Detect which cell encompasses the target text, then output its [x, y] center coordinate. 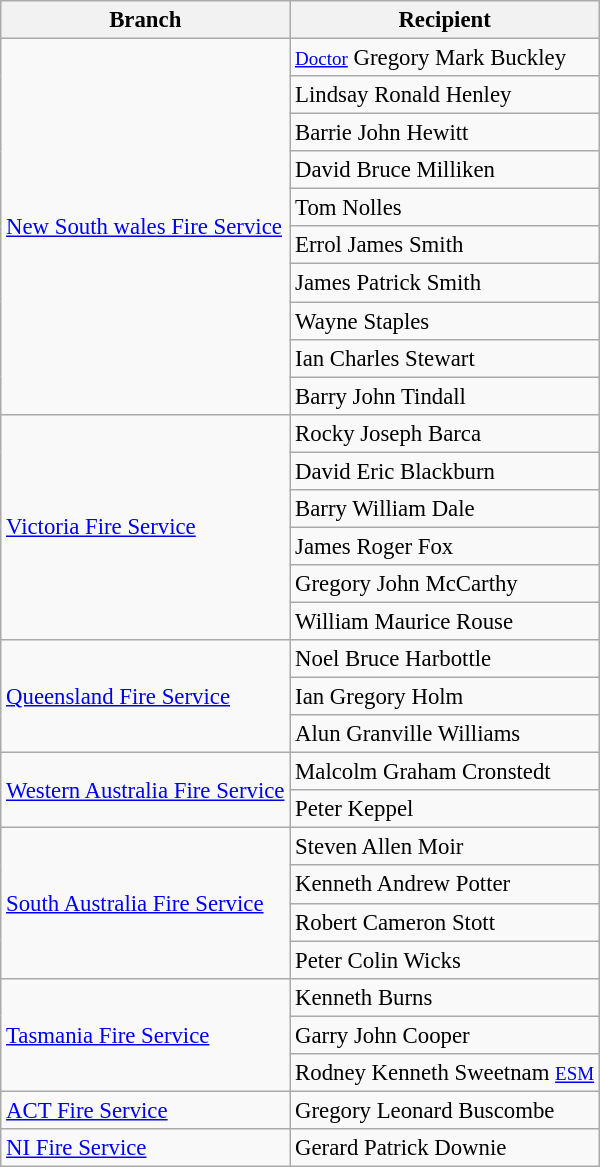
NI Fire Service [146, 1148]
Gerard Patrick Downie [445, 1148]
David Eric Blackburn [445, 471]
Barry William Dale [445, 509]
Gregory Leonard Buscombe [445, 1110]
Tom Nolles [445, 208]
James Roger Fox [445, 546]
James Patrick Smith [445, 283]
Ian Gregory Holm [445, 697]
David Bruce Milliken [445, 170]
Peter Colin Wicks [445, 960]
Barrie John Hewitt [445, 133]
Noel Bruce Harbottle [445, 659]
New South wales Fire Service [146, 227]
Ian Charles Stewart [445, 358]
Western Australia Fire Service [146, 790]
Wayne Staples [445, 321]
Barry John Tindall [445, 396]
William Maurice Rouse [445, 621]
Tasmania Fire Service [146, 1034]
Kenneth Andrew Potter [445, 885]
Queensland Fire Service [146, 696]
South Australia Fire Service [146, 903]
Kenneth Burns [445, 997]
Victoria Fire Service [146, 527]
Gregory John McCarthy [445, 584]
Branch [146, 20]
Steven Allen Moir [445, 847]
Malcolm Graham Cronstedt [445, 772]
Alun Granville Williams [445, 734]
Garry John Cooper [445, 1035]
Rodney Kenneth Sweetnam ESM [445, 1073]
Recipient [445, 20]
ACT Fire Service [146, 1110]
Errol James Smith [445, 245]
Doctor Gregory Mark Buckley [445, 58]
Robert Cameron Stott [445, 922]
Peter Keppel [445, 809]
Lindsay Ronald Henley [445, 95]
Rocky Joseph Barca [445, 433]
